Determine the (X, Y) coordinate at the center of the cell enclosing the given text.  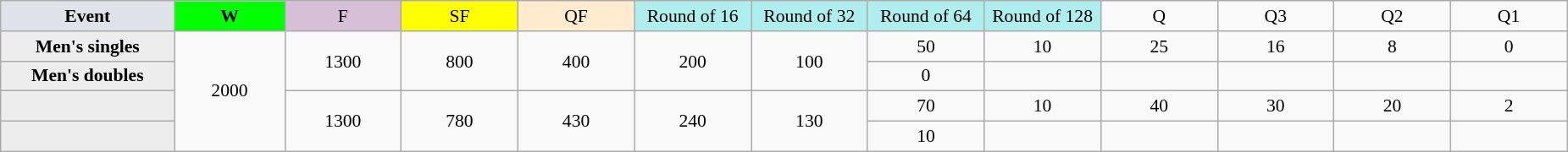
25 (1159, 46)
Q3 (1276, 16)
SF (460, 16)
2000 (230, 91)
240 (693, 122)
QF (576, 16)
Men's singles (88, 46)
8 (1393, 46)
2 (1509, 106)
800 (460, 61)
70 (926, 106)
100 (809, 61)
430 (576, 122)
130 (809, 122)
16 (1276, 46)
20 (1393, 106)
F (343, 16)
W (230, 16)
780 (460, 122)
200 (693, 61)
30 (1276, 106)
Event (88, 16)
Q1 (1509, 16)
Round of 16 (693, 16)
50 (926, 46)
400 (576, 61)
Q (1159, 16)
Men's doubles (88, 76)
40 (1159, 106)
Round of 128 (1043, 16)
Round of 64 (926, 16)
Round of 32 (809, 16)
Q2 (1393, 16)
